Output the [x, y] coordinate of the center of the cell containing the given text.  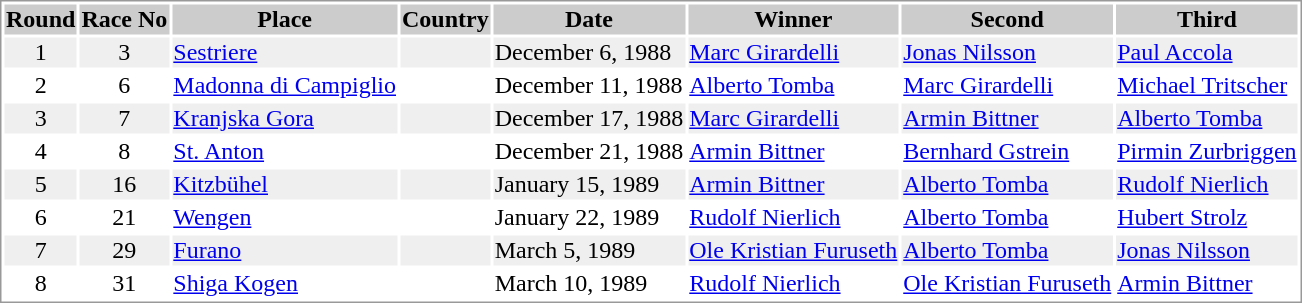
Bernhard Gstrein [1008, 151]
December 6, 1988 [589, 53]
16 [124, 185]
5 [40, 185]
Wengen [285, 217]
21 [124, 217]
January 15, 1989 [589, 185]
Hubert Strolz [1207, 217]
Place [285, 19]
4 [40, 151]
January 22, 1989 [589, 217]
December 17, 1988 [589, 119]
2 [40, 85]
December 21, 1988 [589, 151]
Second [1008, 19]
Third [1207, 19]
Michael Tritscher [1207, 85]
Furano [285, 251]
Kranjska Gora [285, 119]
St. Anton [285, 151]
31 [124, 283]
Date [589, 19]
Winner [794, 19]
Paul Accola [1207, 53]
December 11, 1988 [589, 85]
Sestriere [285, 53]
Pirmin Zurbriggen [1207, 151]
29 [124, 251]
Race No [124, 19]
Madonna di Campiglio [285, 85]
Country [445, 19]
March 5, 1989 [589, 251]
1 [40, 53]
March 10, 1989 [589, 283]
Round [40, 19]
Shiga Kogen [285, 283]
Kitzbühel [285, 185]
